Find where the given text appears and provide that cell's center as [X, Y] coordinate. 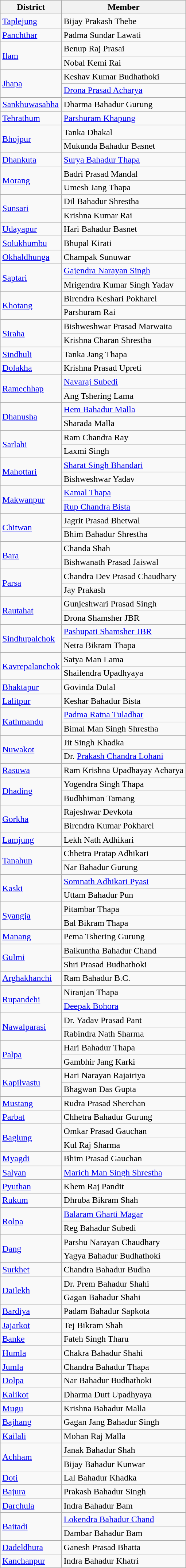
Tanahun [31, 861]
Humla [31, 1353]
Satya Man Lama [124, 659]
Mukunda Bahadur Basnet [124, 146]
Bhupal Kirati [124, 243]
Baglung [31, 1138]
Rudra Prasad Sherchan [124, 1103]
Bhim Prasad Gauchan [124, 1159]
Lamjung [31, 839]
Kailali [31, 1436]
Rajeshwar Devkota [124, 812]
Pashupati Shamsher JBR [124, 632]
Pema Tshering Gurung [124, 937]
Hari Narayan Rajairiya [124, 1076]
Tanka Dhakal [124, 132]
Jagrit Prasad Bhetwal [124, 520]
Badri Prasad Mandal [124, 174]
Parshuram Rai [124, 312]
Jajarkot [31, 1325]
Dang [31, 1249]
Kalikot [31, 1395]
Umesh Jang Thapa [124, 188]
Nawalparasi [31, 1027]
Yogendra Singh Thapa [124, 784]
Arghakhanchi [31, 978]
Dolakha [31, 368]
Bhaktapur [31, 687]
Birendra Keshari Pokharel [124, 299]
Janak Bahadur Shah [124, 1450]
Padma Ratna Tuladhar [124, 715]
Jhapa [31, 83]
Parsa [31, 583]
Ang Tshering Lama [124, 395]
Drona Prasad Acharya [124, 90]
Saptari [31, 278]
Krishna Kumar Rai [124, 215]
Reg Bahadur Subedi [124, 1228]
Gajendra Narayan Singh [124, 271]
Ilam [31, 56]
Kanchanpur [31, 1561]
Prakash Bahadur Singh [124, 1491]
Myagdi [31, 1159]
Chanda Shah [124, 548]
Padma Sundar Lawati [124, 35]
Govinda Dulal [124, 687]
Krishna Bahadur Malla [124, 1408]
Sindhupalchok [31, 639]
Udayapur [31, 229]
Hari Bahadur Basnet [124, 229]
Jay Prakash [124, 590]
Rupandehi [31, 999]
Bajura [31, 1491]
Parshuram Khapung [124, 118]
Manang [31, 937]
Kathmandu [31, 722]
Achham [31, 1457]
Ram Chandra Ray [124, 437]
Kaski [31, 888]
Lokendra Bahadur Chand [124, 1520]
Lekh Nath Adhikari [124, 839]
Dhruba Bikram Shah [124, 1200]
Rasuwa [31, 770]
Balaram Gharti Magar [124, 1214]
Nuwakot [31, 749]
Morang [31, 181]
Gagan Jang Bahadur Singh [124, 1422]
Mustang [31, 1103]
Dr. Yadav Prasad Pant [124, 1020]
Baikuntha Bahadur Chand [124, 951]
Tanka Jang Thapa [124, 354]
Lalitpur [31, 701]
Keshav Kumar Budhathoki [124, 77]
Gunjeshwari Prasad Singh [124, 604]
Okhaldhunga [31, 257]
Padam Bahadur Sapkota [124, 1311]
Tehrathum [31, 118]
Dharma Bahadur Gurung [124, 104]
Marich Man Singh Shrestha [124, 1173]
Bhagwan Das Gupta [124, 1089]
Gagan Bahadur Shahi [124, 1298]
Bishweshwar Prasad Marwaita [124, 326]
Kapilvastu [31, 1083]
Gorkha [31, 819]
Keshar Bahadur Bista [124, 701]
Parshu Narayan Chaudhary [124, 1242]
Drona Shamsher JBR [124, 618]
Netra Bikram Thapa [124, 645]
Bajhang [31, 1422]
Dhading [31, 791]
Champak Sunuwar [124, 257]
Birendra Kumar Pokharel [124, 826]
Shailendra Upadhyaya [124, 673]
Sharat Singh Bhandari [124, 465]
Dr. Prakash Chandra Lohani [124, 756]
Bishwanath Prasad Jaiswal [124, 562]
Bara [31, 555]
Siraha [31, 333]
Ram Krishna Upadhayay Acharya [124, 770]
Deepak Bohora [124, 1006]
Bhojpur [31, 139]
Ram Bahadur B.C. [124, 978]
Bal Bikram Thapa [124, 923]
Navaraj Subedi [124, 382]
Laxmi Singh [124, 451]
Pitambar Thapa [124, 909]
Banke [31, 1339]
Krishna Prasad Upreti [124, 368]
Uttam Bahadur Pun [124, 895]
Krishna Charan Shrestha [124, 340]
District [31, 7]
Rabindra Nath Sharma [124, 1034]
Khotang [31, 305]
Dil Bahadur Shrestha [124, 202]
Kamal Thapa [124, 493]
Mrigendra Kumar Singh Yadav [124, 285]
Salyan [31, 1173]
Niranjan Thapa [124, 992]
Surya Bahadur Thapa [124, 160]
Dhankuta [31, 160]
Benup Raj Prasai [124, 49]
Sarlahi [31, 444]
Member [124, 7]
Nar Bahadur Budhathoki [124, 1381]
Makwanpur [31, 500]
Sharada Malla [124, 424]
Rup Chandra Bista [124, 507]
Kavrepalanchok [31, 666]
Shri Prasad Budhathoki [124, 964]
Mahottari [31, 472]
Nobal Kemi Rai [124, 63]
Indra Bahadur Khatri [124, 1561]
Rolpa [31, 1221]
Chakra Bahadur Shahi [124, 1353]
Dr. Prem Bahadur Shahi [124, 1283]
Panchthar [31, 35]
Darchula [31, 1506]
Bhim Bahadur Shrestha [124, 534]
Tej Bikram Shah [124, 1325]
Gambhir Jang Karki [124, 1062]
Ganesh Prasad Bhatta [124, 1547]
Surkhet [31, 1269]
Hari Bahadur Thapa [124, 1048]
Somnath Adhikari Pyasi [124, 881]
Pyuthan [31, 1186]
Dadeldhura [31, 1547]
Hem Bahadur Malla [124, 410]
Baitadi [31, 1526]
Dolpa [31, 1381]
Parbat [31, 1117]
Indra Bahadur Bam [124, 1506]
Bijay Prakash Thebe [124, 21]
Solukhumbu [31, 243]
Gulmi [31, 957]
Chandra Bahadur Thapa [124, 1367]
Dailekh [31, 1290]
Sankhuwasabha [31, 104]
Yagya Bahadur Budhathoki [124, 1256]
Chandra Dev Prasad Chaudhary [124, 576]
Bijay Bahadur Kunwar [124, 1464]
Khem Raj Pandit [124, 1186]
Palpa [31, 1054]
Chhetra Pratap Adhikari [124, 854]
Dharma Dutt Upadhyaya [124, 1395]
Bishweshwar Yadav [124, 479]
Kul Raj Sharma [124, 1145]
Syangja [31, 916]
Bardiya [31, 1311]
Sunsari [31, 208]
Rukum [31, 1200]
Mohan Raj Malla [124, 1436]
Fateh Singh Tharu [124, 1339]
Chitwan [31, 527]
Chandra Bahadur Budha [124, 1269]
Taplejung [31, 21]
Chhetra Bahadur Gurung [124, 1117]
Doti [31, 1478]
Budhhiman Tamang [124, 798]
Omkar Prasad Gauchan [124, 1131]
Ramechhap [31, 389]
Dhanusha [31, 417]
Sindhuli [31, 354]
Bimal Man Singh Shrestha [124, 729]
Lal Bahadur Khadka [124, 1478]
Rautahat [31, 611]
Dambar Bahadur Bam [124, 1533]
Jit Singh Khadka [124, 742]
Nar Bahadur Gurung [124, 867]
Jumla [31, 1367]
Mugu [31, 1408]
